Search for the cell housing the specified text and yield its (X, Y) center coordinate. 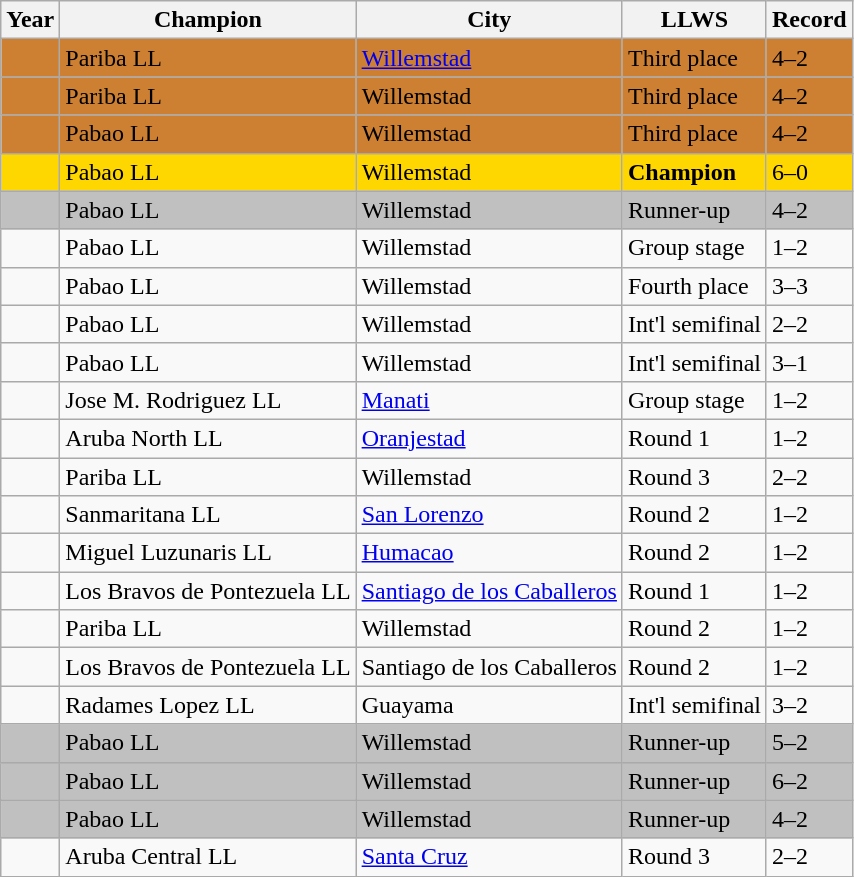
3–3 (809, 286)
Oranjestad (489, 438)
Guayama (489, 705)
City (489, 20)
Fourth place (694, 286)
Year (30, 20)
Humacao (489, 553)
Aruba Central LL (208, 857)
Record (809, 20)
Aruba North LL (208, 438)
San Lorenzo (489, 515)
LLWS (694, 20)
Sanmaritana LL (208, 515)
Santa Cruz (489, 857)
Jose M. Rodriguez LL (208, 400)
3–2 (809, 705)
6–0 (809, 172)
6–2 (809, 781)
Manati (489, 400)
5–2 (809, 743)
Radames Lopez LL (208, 705)
3–1 (809, 362)
Miguel Luzunaris LL (208, 553)
